Identify which cell holds the provided text, then report its [X, Y] central coordinate. 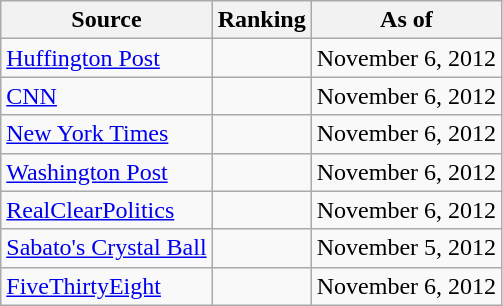
CNN [106, 96]
Huffington Post [106, 58]
Ranking [262, 20]
Washington Post [106, 172]
November 5, 2012 [406, 248]
Source [106, 20]
FiveThirtyEight [106, 286]
Sabato's Crystal Ball [106, 248]
As of [406, 20]
New York Times [106, 134]
RealClearPolitics [106, 210]
